Search for the cell housing the specified text and yield its [X, Y] center coordinate. 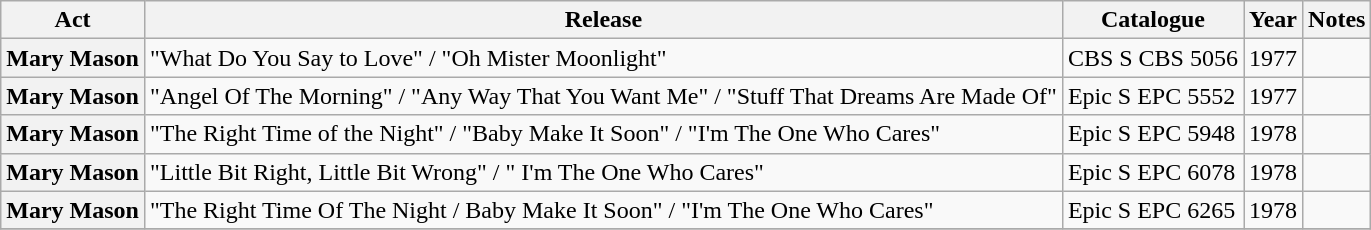
Notes [1337, 20]
Catalogue [1152, 20]
"Little Bit Right, Little Bit Wrong" / " I'm The One Who Cares" [603, 172]
Epic S EPC 5948 [1152, 134]
Epic S EPC 5552 [1152, 96]
"What Do You Say to Love" / "Oh Mister Moonlight" [603, 58]
Epic S EPC 6078 [1152, 172]
"Angel Of The Morning" / "Any Way That You Want Me" / "Stuff That Dreams Are Made Of" [603, 96]
"The Right Time of the Night" / "Baby Make It Soon" / "I'm The One Who Cares" [603, 134]
Act [73, 20]
Epic S EPC 6265 [1152, 210]
Year [1274, 20]
CBS S CBS 5056 [1152, 58]
Release [603, 20]
"The Right Time Of The Night / Baby Make It Soon" / "I'm The One Who Cares" [603, 210]
